Detect which cell encompasses the target text, then output its (X, Y) center coordinate. 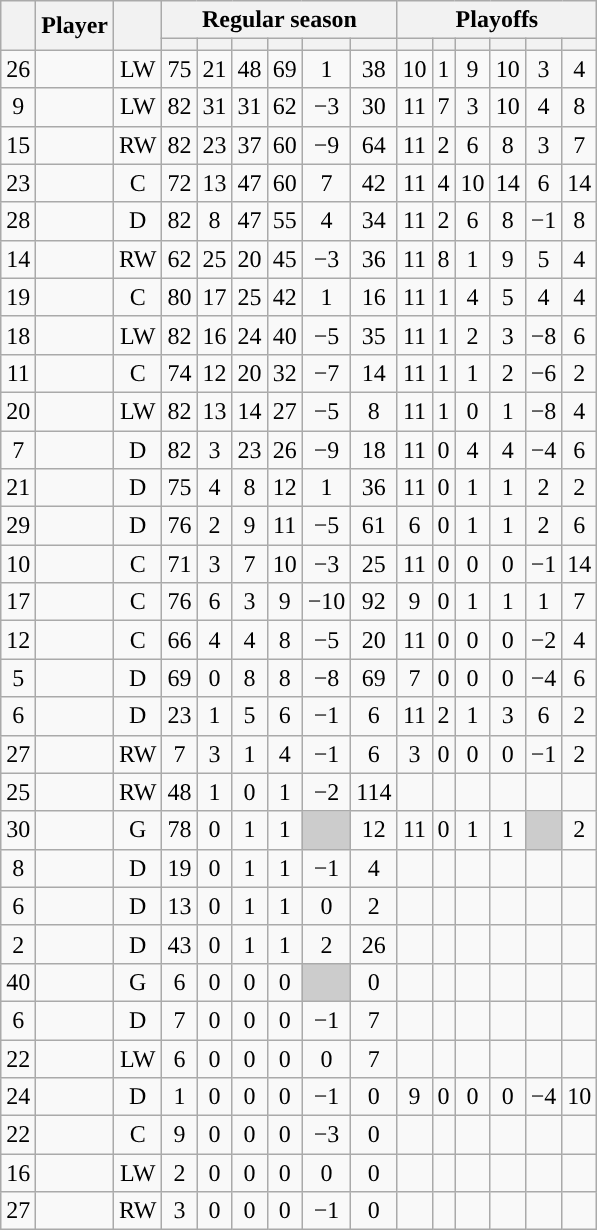
35 (374, 335)
61 (374, 526)
66 (180, 640)
80 (180, 297)
32 (284, 373)
Regular season (280, 20)
Playoffs (497, 20)
92 (374, 602)
34 (374, 221)
43 (180, 944)
74 (180, 373)
71 (180, 564)
114 (374, 792)
38 (374, 69)
15 (18, 145)
78 (180, 830)
−10 (326, 602)
−7 (326, 373)
45 (284, 259)
−6 (544, 373)
64 (374, 145)
72 (180, 183)
29 (18, 526)
37 (250, 145)
Player (75, 26)
28 (18, 221)
55 (284, 221)
